Locate the cell with the specified text and output its (x, y) center coordinate. 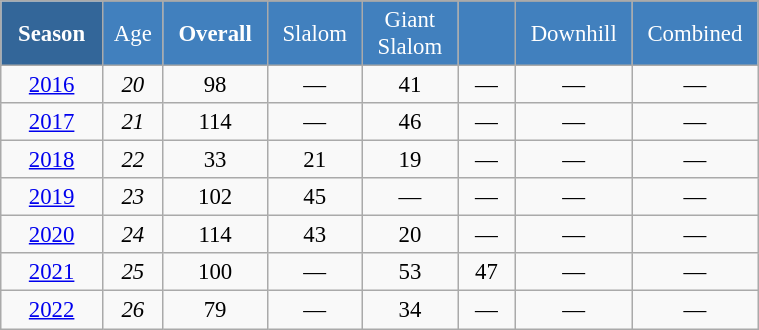
2016 (52, 85)
25 (132, 273)
2021 (52, 273)
33 (215, 160)
43 (314, 235)
2017 (52, 122)
46 (410, 122)
Age (132, 34)
26 (132, 310)
47 (487, 273)
79 (215, 310)
2020 (52, 235)
Slalom (314, 34)
98 (215, 85)
Overall (215, 34)
2019 (52, 197)
45 (314, 197)
100 (215, 273)
Downhill (574, 34)
2018 (52, 160)
102 (215, 197)
2022 (52, 310)
34 (410, 310)
41 (410, 85)
Combined (695, 34)
19 (410, 160)
GiantSlalom (410, 34)
23 (132, 197)
Season (52, 34)
53 (410, 273)
22 (132, 160)
24 (132, 235)
